Provide the (x, y) coordinate of the cell's center where the given text is located.  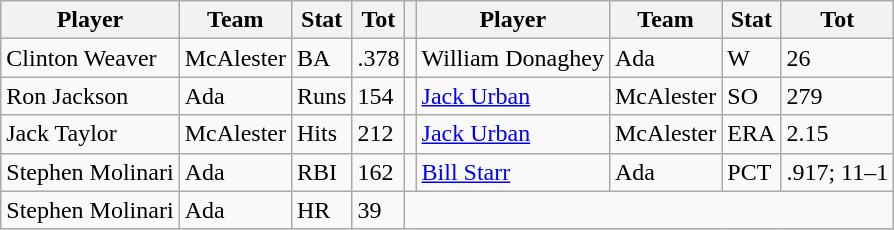
HR (321, 210)
.917; 11–1 (838, 172)
154 (378, 96)
Hits (321, 134)
26 (838, 58)
W (752, 58)
212 (378, 134)
162 (378, 172)
2.15 (838, 134)
William Donaghey (512, 58)
Ron Jackson (90, 96)
279 (838, 96)
BA (321, 58)
SO (752, 96)
39 (378, 210)
Jack Taylor (90, 134)
RBI (321, 172)
Clinton Weaver (90, 58)
Bill Starr (512, 172)
ERA (752, 134)
PCT (752, 172)
.378 (378, 58)
Runs (321, 96)
